Detect which cell encompasses the target text, then output its (x, y) center coordinate. 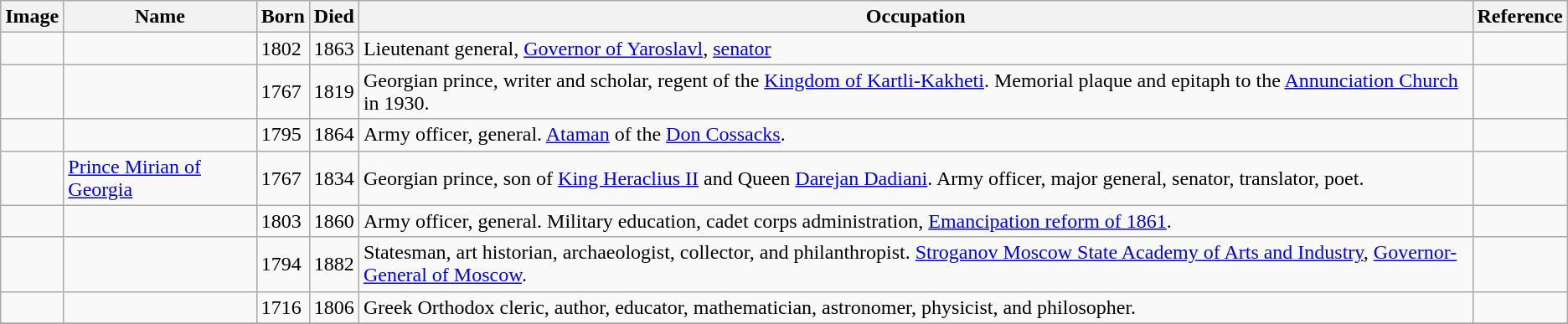
Image (32, 17)
Army officer, general. Ataman of the Don Cossacks. (916, 135)
1803 (283, 221)
Georgian prince, son of King Heraclius II and Queen Darejan Dadiani. Army officer, major general, senator, translator, poet. (916, 177)
1716 (283, 307)
Born (283, 17)
Name (160, 17)
1802 (283, 49)
1882 (333, 265)
1806 (333, 307)
Occupation (916, 17)
1794 (283, 265)
Army officer, general. Military education, cadet corps administration, Emancipation reform of 1861. (916, 221)
Died (333, 17)
1863 (333, 49)
1819 (333, 92)
1834 (333, 177)
Lieutenant general, Governor of Yaroslavl, senator (916, 49)
Georgian prince, writer and scholar, regent of the Kingdom of Kartli-Kakheti. Memorial plaque and epitaph to the Annunciation Church in 1930. (916, 92)
1795 (283, 135)
Prince Mirian of Georgia (160, 177)
Greek Orthodox cleric, author, educator, mathematician, astronomer, physicist, and philosopher. (916, 307)
Reference (1519, 17)
1860 (333, 221)
1864 (333, 135)
